From the cell containing the given text, extract its center point as [x, y] coordinate. 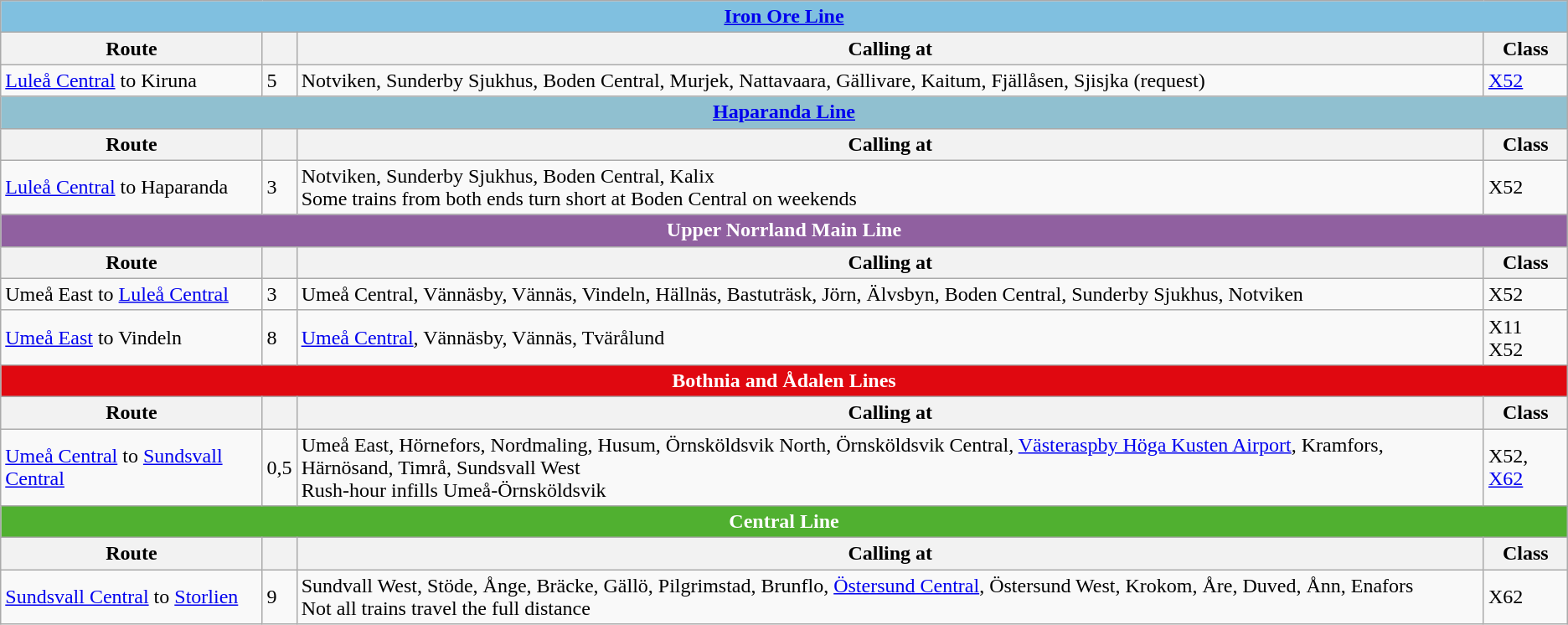
Bothnia and Ådalen Lines [784, 380]
0,5 [280, 467]
Haparanda Line [784, 112]
5 [280, 80]
Luleå Central to Haparanda [132, 188]
Umeå Central to Sundsvall Central [132, 467]
9 [280, 597]
X11X52 [1525, 337]
Luleå Central to Kiruna [132, 80]
8 [280, 337]
X62 [1525, 597]
Umeå East to Vindeln [132, 337]
Umeå Central, Vännäsby, Vännäs, Tvärålund [890, 337]
Notviken, Sunderby Sjukhus, Boden Central, Murjek, Nattavaara, Gällivare, Kaitum, Fjällåsen, Sjisjka (request) [890, 80]
Umeå East to Luleå Central [132, 294]
Sundsvall Central to Storlien [132, 597]
X52, X62 [1525, 467]
Umeå Central, Vännäsby, Vännäs, Vindeln, Hällnäs, Bastuträsk, Jörn, Älvsbyn, Boden Central, Sunderby Sjukhus, Notviken [890, 294]
Central Line [784, 522]
Iron Ore Line [784, 17]
Upper Norrland Main Line [784, 230]
Notviken, Sunderby Sjukhus, Boden Central, KalixSome trains from both ends turn short at Boden Central on weekends [890, 188]
